Scan for the cell matching the given text and deliver its (x, y) coordinate at center. 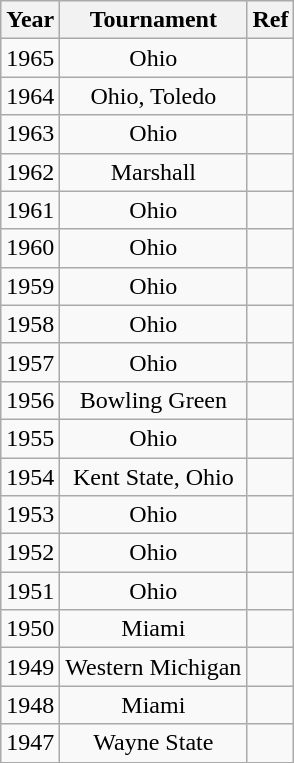
1955 (30, 438)
Tournament (154, 20)
1949 (30, 667)
1963 (30, 134)
1961 (30, 210)
1962 (30, 172)
1953 (30, 515)
Year (30, 20)
1954 (30, 477)
Kent State, Ohio (154, 477)
1948 (30, 705)
1957 (30, 362)
1951 (30, 591)
Ref (270, 20)
1958 (30, 324)
1956 (30, 400)
1950 (30, 629)
1960 (30, 248)
Marshall (154, 172)
Wayne State (154, 743)
Ohio, Toledo (154, 96)
1947 (30, 743)
Western Michigan (154, 667)
1959 (30, 286)
1965 (30, 58)
Bowling Green (154, 400)
1952 (30, 553)
1964 (30, 96)
